Return the [x, y] coordinate for the center point of the cell that contains the specified text.  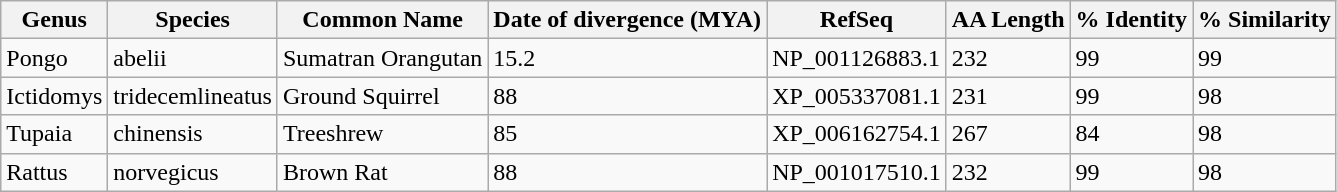
XP_005337081.1 [857, 96]
Date of divergence (MYA) [628, 20]
Rattus [54, 172]
% Identity [1131, 20]
norvegicus [193, 172]
Tupaia [54, 134]
Genus [54, 20]
85 [628, 134]
Pongo [54, 58]
231 [1008, 96]
% Similarity [1264, 20]
RefSeq [857, 20]
tridecemlineatus [193, 96]
Sumatran Orangutan [382, 58]
abelii [193, 58]
Species [193, 20]
Treeshrew [382, 134]
267 [1008, 134]
84 [1131, 134]
NP_001126883.1 [857, 58]
Brown Rat [382, 172]
Ictidomys [54, 96]
NP_001017510.1 [857, 172]
chinensis [193, 134]
15.2 [628, 58]
Ground Squirrel [382, 96]
XP_006162754.1 [857, 134]
Common Name [382, 20]
AA Length [1008, 20]
